Identify which cell holds the provided text, then report its (X, Y) central coordinate. 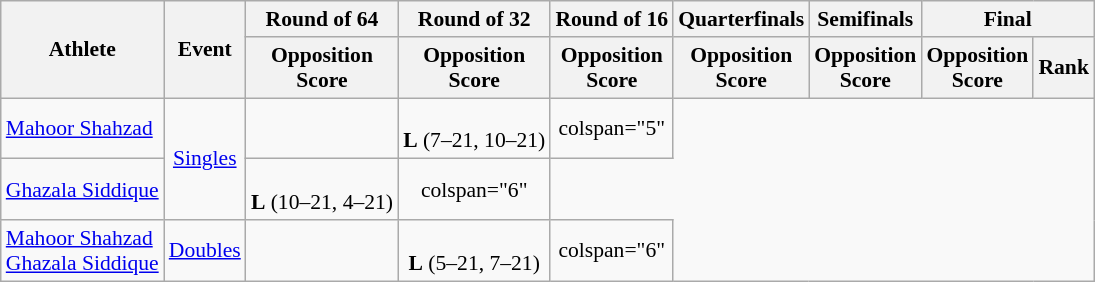
colspan="5" (612, 128)
Round of 64 (322, 19)
Doubles (205, 250)
Quarterfinals (741, 19)
Mahoor Shahzad (82, 128)
Ghazala Siddique (82, 190)
Singles (205, 159)
L (10–21, 4–21) (322, 190)
Rank (1064, 68)
Mahoor ShahzadGhazala Siddique (82, 250)
Athlete (82, 50)
L (7–21, 10–21) (474, 128)
Final (1008, 19)
Semifinals (865, 19)
Event (205, 50)
Round of 16 (612, 19)
L (5–21, 7–21) (474, 250)
Round of 32 (474, 19)
